For the text-containing cell, return its midpoint in (x, y) coordinate format. 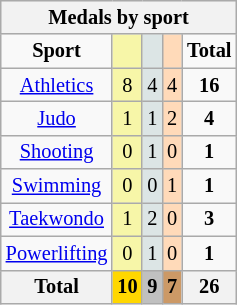
3 (209, 219)
Swimming (57, 186)
Judo (57, 118)
10 (127, 287)
16 (209, 85)
Taekwondo (57, 219)
Medals by sport (119, 17)
Sport (57, 51)
8 (127, 85)
9 (152, 287)
Athletics (57, 85)
7 (172, 287)
Powerlifting (57, 253)
26 (209, 287)
Shooting (57, 152)
